Detect which cell encompasses the target text, then output its (x, y) center coordinate. 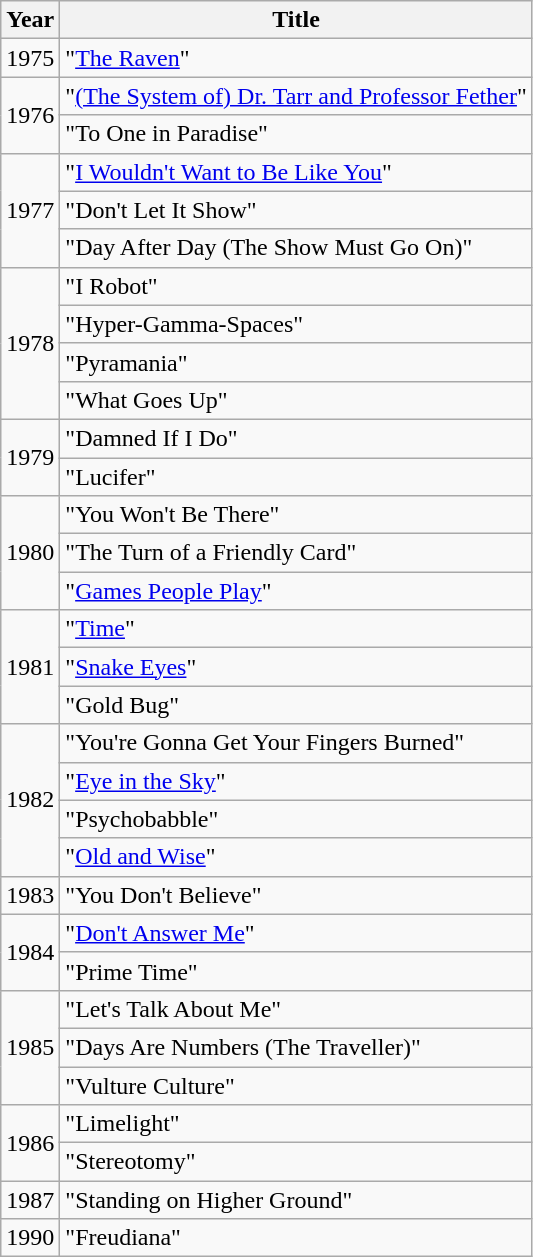
"You Won't Be There" (296, 515)
1985 (30, 1047)
"Days Are Numbers (The Traveller)" (296, 1047)
1978 (30, 343)
"Stereotomy" (296, 1162)
"Time" (296, 629)
"I Wouldn't Want to Be Like You" (296, 172)
1977 (30, 210)
1982 (30, 800)
"Freudiana" (296, 1238)
1990 (30, 1238)
"Vulture Culture" (296, 1085)
"Old and Wise" (296, 857)
"Eye in the Sky" (296, 781)
"Don't Answer Me" (296, 933)
Year (30, 20)
"Lucifer" (296, 477)
"Don't Let It Show" (296, 210)
1986 (30, 1143)
Title (296, 20)
"Let's Talk About Me" (296, 1009)
"(The System of) Dr. Tarr and Professor Fether" (296, 96)
"Damned If I Do" (296, 438)
1984 (30, 952)
"You Don't Believe" (296, 895)
"Day After Day (The Show Must Go On)" (296, 248)
"Pyramania" (296, 362)
1980 (30, 553)
1983 (30, 895)
1975 (30, 58)
"Hyper-Gamma-Spaces" (296, 324)
"Gold Bug" (296, 705)
"Games People Play" (296, 591)
"What Goes Up" (296, 400)
"The Raven" (296, 58)
"You're Gonna Get Your Fingers Burned" (296, 743)
"I Robot" (296, 286)
"Prime Time" (296, 971)
"The Turn of a Friendly Card" (296, 553)
1976 (30, 115)
"To One in Paradise" (296, 134)
"Standing on Higher Ground" (296, 1200)
1979 (30, 457)
"Snake Eyes" (296, 667)
"Psychobabble" (296, 819)
"Limelight" (296, 1124)
1981 (30, 667)
1987 (30, 1200)
